Search for the cell housing the specified text and yield its [X, Y] center coordinate. 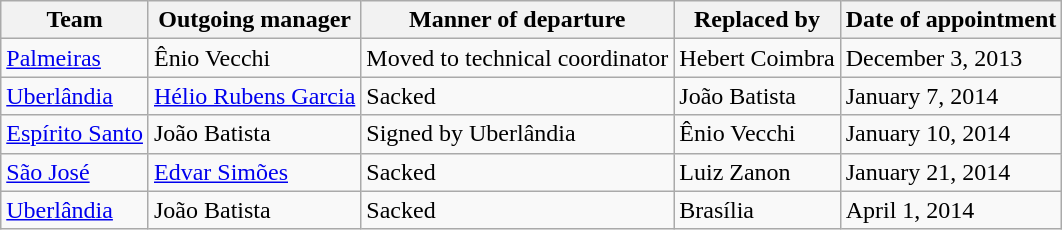
Espírito Santo [75, 134]
Replaced by [757, 20]
December 3, 2013 [951, 58]
Outgoing manager [254, 20]
Moved to technical coordinator [518, 58]
São José [75, 172]
January 7, 2014 [951, 96]
Hebert Coimbra [757, 58]
Palmeiras [75, 58]
January 10, 2014 [951, 134]
Hélio Rubens Garcia [254, 96]
April 1, 2014 [951, 210]
January 21, 2014 [951, 172]
Signed by Uberlândia [518, 134]
Team [75, 20]
Manner of departure [518, 20]
Edvar Simões [254, 172]
Brasília [757, 210]
Luiz Zanon [757, 172]
Date of appointment [951, 20]
